Output the (X, Y) coordinate of the center of the cell containing the given text.  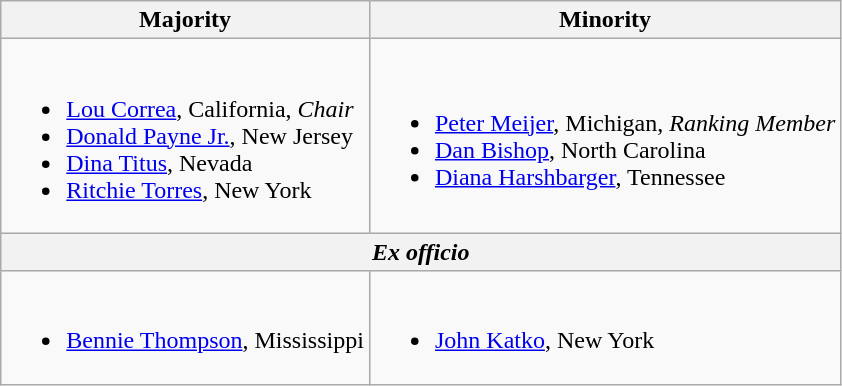
Majority (186, 20)
Bennie Thompson, Mississippi (186, 328)
John Katko, New York (604, 328)
Lou Correa, California, ChairDonald Payne Jr., New JerseyDina Titus, NevadaRitchie Torres, New York (186, 136)
Ex officio (421, 252)
Peter Meijer, Michigan, Ranking MemberDan Bishop, North CarolinaDiana Harshbarger, Tennessee (604, 136)
Minority (604, 20)
